Detect which cell encompasses the target text, then output its (X, Y) center coordinate. 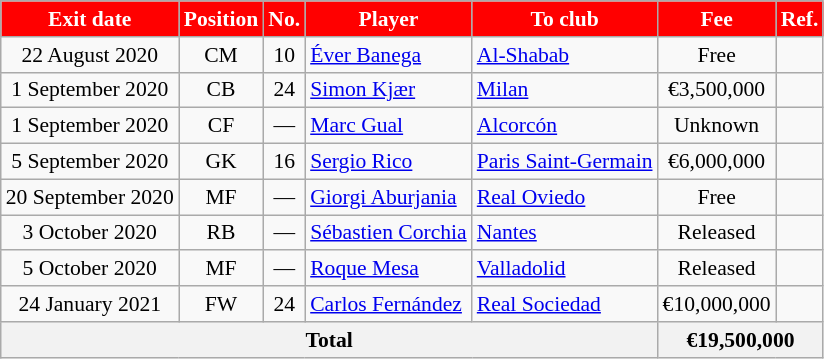
22 August 2020 (90, 55)
CF (221, 126)
€6,000,000 (717, 162)
24 January 2021 (90, 304)
Fee (717, 19)
FW (221, 304)
Alcorcón (565, 126)
RB (221, 233)
Exit date (90, 19)
€19,500,000 (741, 340)
Player (388, 19)
10 (284, 55)
€10,000,000 (717, 304)
Real Sociedad (565, 304)
16 (284, 162)
3 October 2020 (90, 233)
Real Oviedo (565, 197)
Ref. (800, 19)
Carlos Fernández (388, 304)
20 September 2020 (90, 197)
CB (221, 90)
Total (330, 340)
5 October 2020 (90, 269)
Valladolid (565, 269)
CM (221, 55)
Position (221, 19)
Marc Gual (388, 126)
GK (221, 162)
Éver Banega (388, 55)
Milan (565, 90)
Simon Kjær (388, 90)
€3,500,000 (717, 90)
Sergio Rico (388, 162)
5 September 2020 (90, 162)
No. (284, 19)
Nantes (565, 233)
Giorgi Aburjania (388, 197)
Al-Shabab (565, 55)
Sébastien Corchia (388, 233)
Paris Saint-Germain (565, 162)
Unknown (717, 126)
To club (565, 19)
Roque Mesa (388, 269)
